Detect which cell encompasses the target text, then output its (x, y) center coordinate. 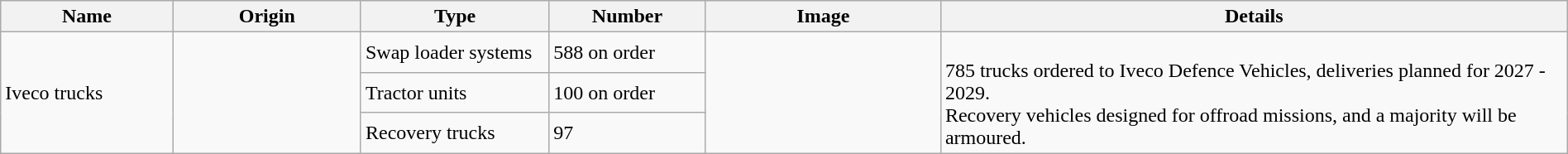
Details (1254, 17)
Origin (266, 17)
Type (455, 17)
Recovery trucks (455, 132)
Image (823, 17)
Name (87, 17)
588 on order (627, 53)
Tractor units (455, 93)
Swap loader systems (455, 53)
97 (627, 132)
Iveco trucks (87, 93)
Number (627, 17)
100 on order (627, 93)
